Find where the given text appears and provide that cell's center as [x, y] coordinate. 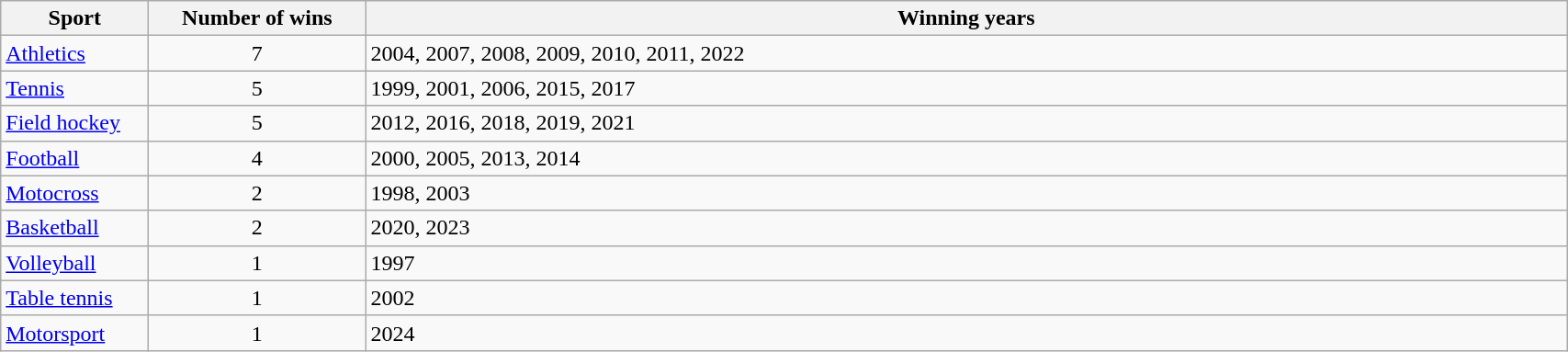
Winning years [966, 18]
Table tennis [75, 298]
7 [257, 53]
2012, 2016, 2018, 2019, 2021 [966, 123]
2004, 2007, 2008, 2009, 2010, 2011, 2022 [966, 53]
Sport [75, 18]
Athletics [75, 53]
2000, 2005, 2013, 2014 [966, 158]
Motorsport [75, 333]
2020, 2023 [966, 228]
1997 [966, 263]
Volleyball [75, 263]
Motocross [75, 193]
1998, 2003 [966, 193]
2024 [966, 333]
2002 [966, 298]
Field hockey [75, 123]
Basketball [75, 228]
Tennis [75, 88]
4 [257, 158]
1999, 2001, 2006, 2015, 2017 [966, 88]
Number of wins [257, 18]
Football [75, 158]
